Locate the cell with the specified text and output its [x, y] center coordinate. 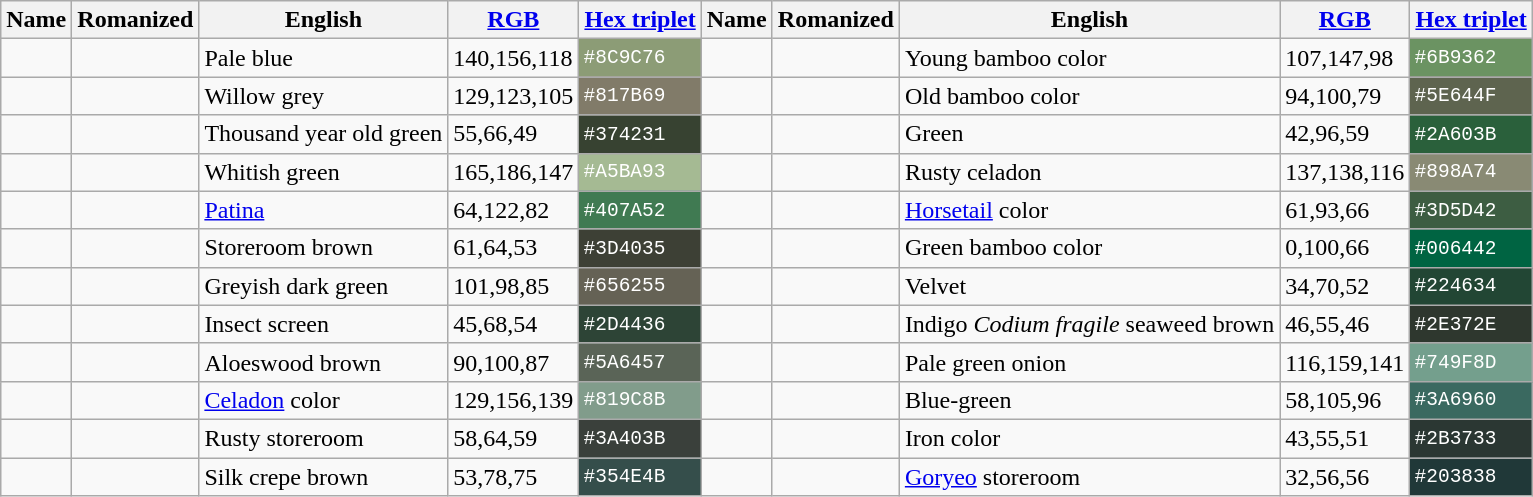
#3A403B [640, 438]
Storeroom brown [324, 248]
90,100,87 [514, 362]
#354E4B [640, 477]
#224634 [1471, 286]
137,138,116 [1345, 172]
#374231 [640, 134]
Indigo Codium fragile seaweed brown [1089, 324]
58,64,59 [514, 438]
#8C9C76 [640, 58]
Iron color [1089, 438]
#203838 [1471, 477]
Celadon color [324, 400]
107,147,98 [1345, 58]
34,70,52 [1345, 286]
#2A603B [1471, 134]
53,78,75 [514, 477]
#006442 [1471, 248]
Pale green onion [1089, 362]
94,100,79 [1345, 96]
165,186,147 [514, 172]
58,105,96 [1345, 400]
#5A6457 [640, 362]
Aloeswood brown [324, 362]
32,56,56 [1345, 477]
#749F8D [1471, 362]
#3D5D42 [1471, 210]
#3A6960 [1471, 400]
#A5BA93 [640, 172]
0,100,66 [1345, 248]
101,98,85 [514, 286]
#2B3733 [1471, 438]
Willow grey [324, 96]
55,66,49 [514, 134]
Green bamboo color [1089, 248]
Rusty storeroom [324, 438]
Pale blue [324, 58]
Green [1089, 134]
46,55,46 [1345, 324]
Whitish green [324, 172]
42,96,59 [1345, 134]
#2D4436 [640, 324]
Rusty celadon [1089, 172]
#817B69 [640, 96]
61,64,53 [514, 248]
#407A52 [640, 210]
Young bamboo color [1089, 58]
#898A74 [1471, 172]
64,122,82 [514, 210]
116,159,141 [1345, 362]
#2E372E [1471, 324]
Goryeo storeroom [1089, 477]
#656255 [640, 286]
Horsetail color [1089, 210]
Blue-green [1089, 400]
#3D4035 [640, 248]
Patina [324, 210]
Thousand year old green [324, 134]
Old bamboo color [1089, 96]
Silk crepe brown [324, 477]
#6B9362 [1471, 58]
Greyish dark green [324, 286]
Insect screen [324, 324]
140,156,118 [514, 58]
#819C8B [640, 400]
61,93,66 [1345, 210]
45,68,54 [514, 324]
Velvet [1089, 286]
43,55,51 [1345, 438]
129,156,139 [514, 400]
129,123,105 [514, 96]
#5E644F [1471, 96]
